Find where the given text appears and provide that cell's center as (x, y) coordinate. 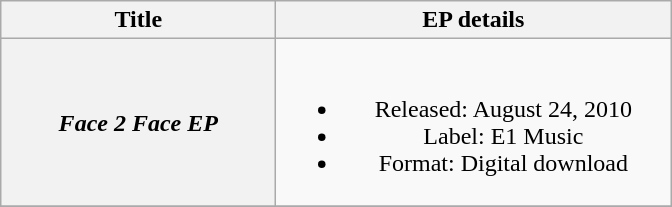
Released: August 24, 2010Label: E1 MusicFormat: Digital download (474, 122)
Face 2 Face EP (138, 122)
Title (138, 20)
EP details (474, 20)
